Locate the cell with the specified text and output its [x, y] center coordinate. 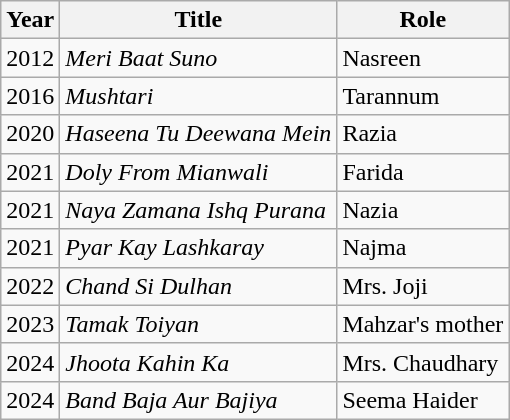
Nazia [423, 210]
Nasreen [423, 58]
Chand Si Dulhan [198, 286]
2023 [30, 324]
Meri Baat Suno [198, 58]
Jhoota Kahin Ka [198, 362]
Razia [423, 134]
Mahzar's mother [423, 324]
Mrs. Chaudhary [423, 362]
Title [198, 20]
Role [423, 20]
Mrs. Joji [423, 286]
Tarannum [423, 96]
Najma [423, 248]
Farida [423, 172]
Doly From Mianwali [198, 172]
2022 [30, 286]
Naya Zamana Ishq Purana [198, 210]
Seema Haider [423, 400]
Band Baja Aur Bajiya [198, 400]
2020 [30, 134]
Pyar Kay Lashkaray [198, 248]
2012 [30, 58]
2016 [30, 96]
Mushtari [198, 96]
Tamak Toiyan [198, 324]
Year [30, 20]
Haseena Tu Deewana Mein [198, 134]
